Extract the [X, Y] coordinate from the center of the cell holding the provided text.  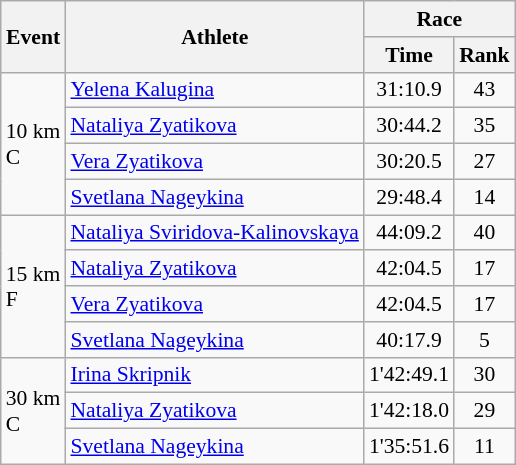
1'42:49.1 [409, 375]
30 km C [34, 410]
30:20.5 [409, 162]
44:09.2 [409, 233]
Yelena Kalugina [214, 90]
11 [484, 447]
30:44.2 [409, 126]
43 [484, 90]
Rank [484, 55]
1'42:18.0 [409, 411]
Event [34, 36]
Irina Skripnik [214, 375]
27 [484, 162]
5 [484, 340]
29:48.4 [409, 197]
Race [440, 19]
29 [484, 411]
Nataliya Sviridova-Kalinovskaya [214, 233]
40 [484, 233]
40:17.9 [409, 340]
15 km F [34, 286]
Athlete [214, 36]
10 km C [34, 143]
1'35:51.6 [409, 447]
30 [484, 375]
14 [484, 197]
31:10.9 [409, 90]
35 [484, 126]
Time [409, 55]
